Find where the given text appears and provide that cell's center as (X, Y) coordinate. 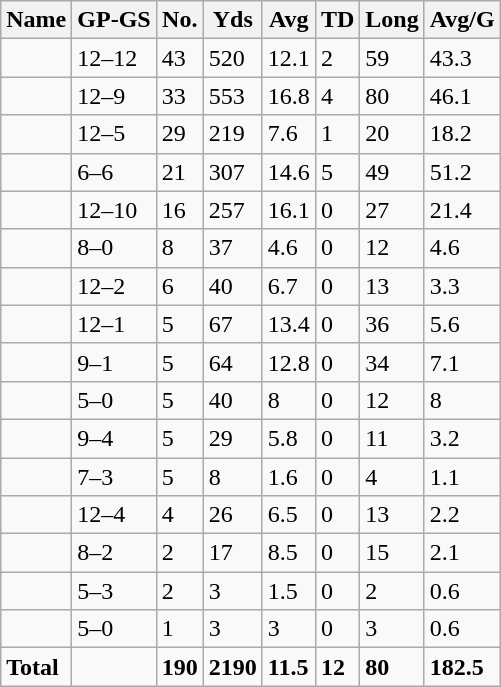
12–1 (114, 324)
21 (180, 172)
2.1 (462, 553)
36 (392, 324)
1.5 (288, 591)
12–12 (114, 58)
16.1 (288, 210)
5.6 (462, 324)
15 (392, 553)
11.5 (288, 667)
27 (392, 210)
6 (180, 286)
No. (180, 20)
6.5 (288, 515)
Total (36, 667)
9–1 (114, 362)
5.8 (288, 438)
5–3 (114, 591)
13.4 (288, 324)
16 (180, 210)
TD (337, 20)
7.1 (462, 362)
12–4 (114, 515)
37 (232, 248)
33 (180, 96)
51.2 (462, 172)
12–9 (114, 96)
Avg/G (462, 20)
6–6 (114, 172)
64 (232, 362)
34 (392, 362)
9–4 (114, 438)
3.2 (462, 438)
8–2 (114, 553)
257 (232, 210)
26 (232, 515)
2.2 (462, 515)
67 (232, 324)
59 (392, 58)
12–5 (114, 134)
20 (392, 134)
Name (36, 20)
182.5 (462, 667)
12.8 (288, 362)
Long (392, 20)
12.1 (288, 58)
GP-GS (114, 20)
Yds (232, 20)
1.6 (288, 477)
7–3 (114, 477)
7.6 (288, 134)
43 (180, 58)
16.8 (288, 96)
Avg (288, 20)
520 (232, 58)
14.6 (288, 172)
46.1 (462, 96)
21.4 (462, 210)
553 (232, 96)
49 (392, 172)
12–2 (114, 286)
8.5 (288, 553)
18.2 (462, 134)
1.1 (462, 477)
12–10 (114, 210)
8–0 (114, 248)
219 (232, 134)
17 (232, 553)
3.3 (462, 286)
2190 (232, 667)
11 (392, 438)
43.3 (462, 58)
190 (180, 667)
307 (232, 172)
6.7 (288, 286)
